From the cell containing the given text, extract its center point as (X, Y) coordinate. 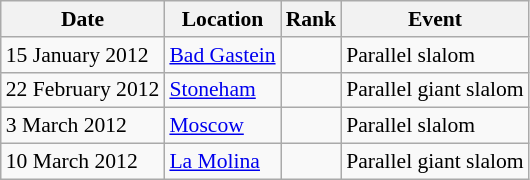
Rank (312, 19)
10 March 2012 (83, 162)
Event (435, 19)
Bad Gastein (222, 55)
15 January 2012 (83, 55)
Location (222, 19)
Moscow (222, 126)
Stoneham (222, 90)
3 March 2012 (83, 126)
22 February 2012 (83, 90)
Date (83, 19)
La Molina (222, 162)
